Return (X, Y) of the center of cell containing provided text 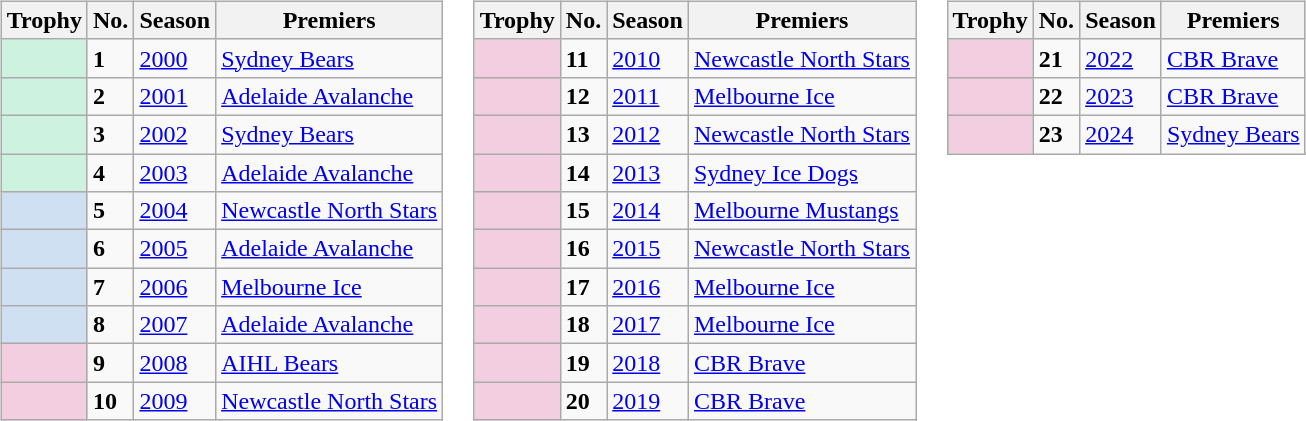
Sydney Ice Dogs (802, 173)
19 (583, 363)
12 (583, 96)
Melbourne Mustangs (802, 211)
2019 (648, 401)
2006 (175, 287)
2013 (648, 173)
2015 (648, 249)
2009 (175, 401)
10 (110, 401)
14 (583, 173)
22 (1056, 96)
17 (583, 287)
2018 (648, 363)
2022 (1121, 58)
9 (110, 363)
2024 (1121, 134)
11 (583, 58)
2002 (175, 134)
16 (583, 249)
20 (583, 401)
2005 (175, 249)
2023 (1121, 96)
2010 (648, 58)
2004 (175, 211)
15 (583, 211)
AIHL Bears (330, 363)
5 (110, 211)
2008 (175, 363)
2000 (175, 58)
2012 (648, 134)
7 (110, 287)
6 (110, 249)
2011 (648, 96)
21 (1056, 58)
4 (110, 173)
8 (110, 325)
2007 (175, 325)
13 (583, 134)
2003 (175, 173)
2014 (648, 211)
1 (110, 58)
3 (110, 134)
2 (110, 96)
23 (1056, 134)
2017 (648, 325)
2016 (648, 287)
2001 (175, 96)
18 (583, 325)
